Extract the [x, y] coordinate from the center of the cell holding the provided text.  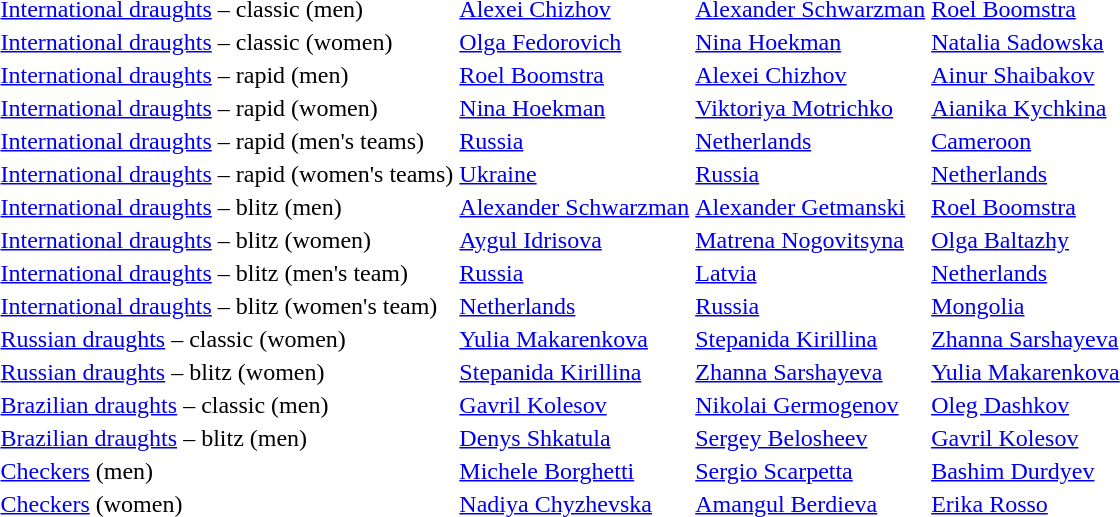
Alexander Schwarzman [574, 207]
Yulia Makarenkova [574, 339]
Alexei Chizhov [810, 75]
Denys Shkatula [574, 438]
Ukraine [574, 174]
Olga Fedorovich [574, 42]
Sergey Belosheev [810, 438]
Michele Borghetti [574, 471]
Zhanna Sarshayeva [810, 372]
Sergio Scarpetta [810, 471]
Roel Boomstra [574, 75]
Latvia [810, 273]
Aygul Idrisova [574, 240]
Matrena Nogovitsyna [810, 240]
Nikolai Germogenov [810, 405]
Gavril Kolesov [574, 405]
Alexander Getmanski [810, 207]
Viktoriya Motrichko [810, 108]
